Detect which cell encompasses the target text, then output its [X, Y] center coordinate. 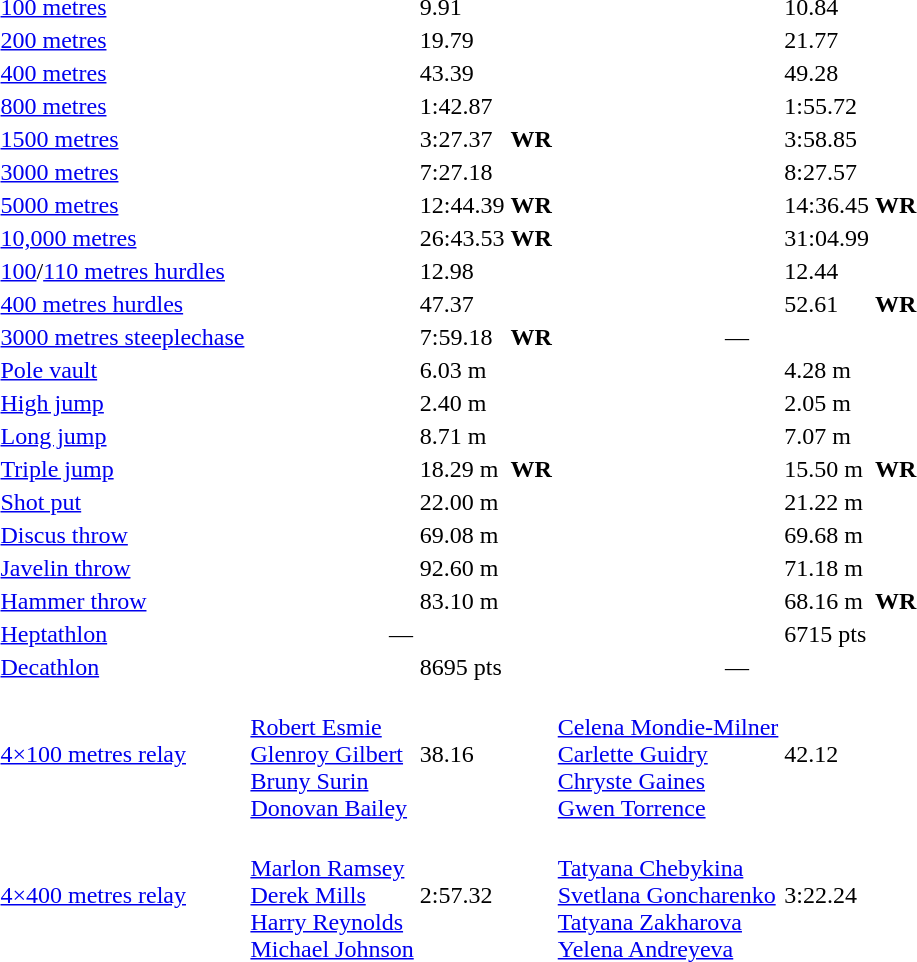
1:42.87 [462, 106]
Celena Mondie-MilnerCarlette GuidryChryste GainesGwen Torrence [668, 754]
8.71 m [462, 436]
3:58.85 [827, 139]
7:59.18 [462, 337]
49.28 [827, 73]
21.77 [827, 40]
7:27.18 [462, 172]
92.60 m [462, 568]
52.61 [827, 304]
8:27.57 [827, 172]
— [401, 634]
71.18 m [827, 568]
47.37 [462, 304]
12.44 [827, 271]
69.68 m [827, 535]
38.16 [462, 754]
69.08 m [462, 535]
14:36.45 [827, 205]
2.05 m [827, 403]
18.29 m [462, 469]
43.39 [462, 73]
26:43.53 [462, 238]
21.22 m [827, 502]
42.12 [827, 754]
19.79 [462, 40]
6715 pts [827, 634]
83.10 m [462, 601]
12.98 [462, 271]
6.03 m [462, 370]
2.40 m [462, 403]
Robert EsmieGlenroy GilbertBruny SurinDonovan Bailey [332, 754]
68.16 m [827, 601]
1:55.72 [827, 106]
3:27.37 [462, 139]
4.28 m [827, 370]
7.07 m [827, 436]
15.50 m [827, 469]
22.00 m [462, 502]
12:44.39 [462, 205]
31:04.99 [827, 238]
8695 pts [462, 667]
